Search for the cell housing the specified text and yield its [x, y] center coordinate. 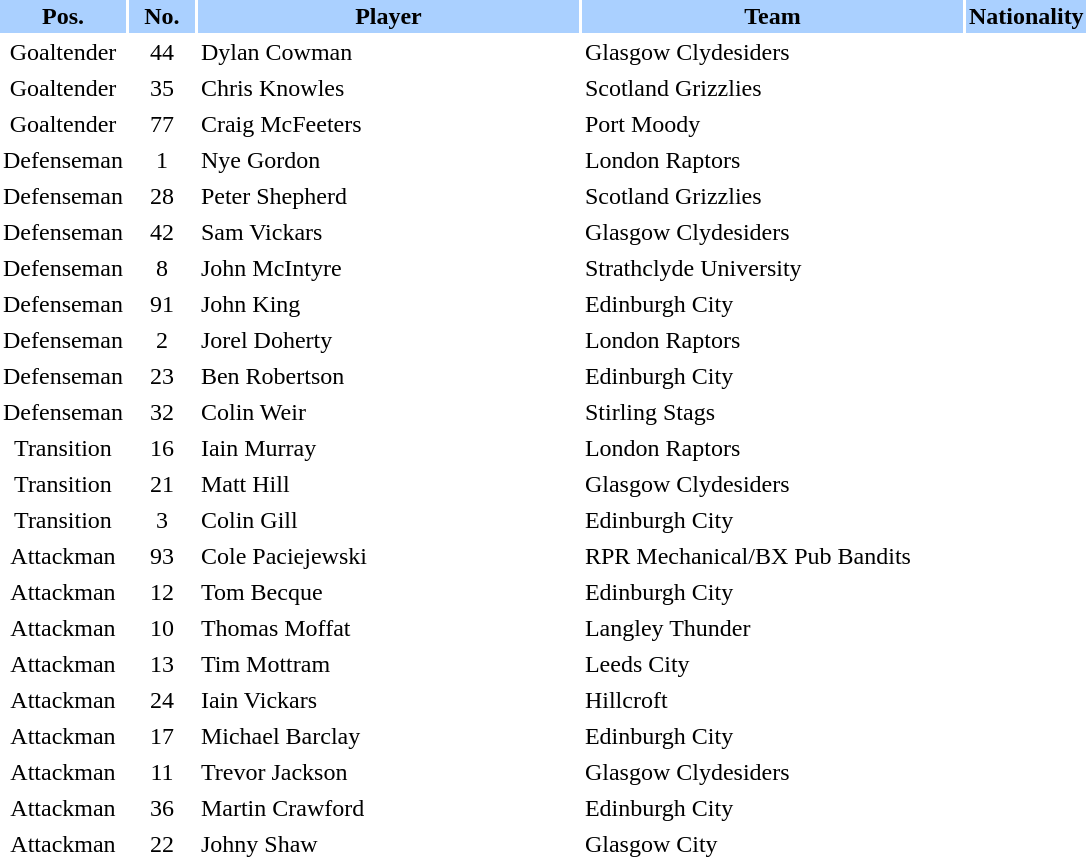
Matt Hill [388, 484]
11 [162, 772]
John King [388, 304]
23 [162, 376]
2 [162, 340]
Sam Vickars [388, 232]
44 [162, 52]
77 [162, 124]
Craig McFeeters [388, 124]
Pos. [63, 16]
1 [162, 160]
Tim Mottram [388, 664]
Colin Gill [388, 520]
28 [162, 196]
No. [162, 16]
RPR Mechanical/BX Pub Bandits [772, 556]
Strathclyde University [772, 268]
Trevor Jackson [388, 772]
Stirling Stags [772, 412]
Michael Barclay [388, 736]
Hillcroft [772, 700]
42 [162, 232]
John McIntyre [388, 268]
Jorel Doherty [388, 340]
24 [162, 700]
36 [162, 808]
35 [162, 88]
32 [162, 412]
Ben Robertson [388, 376]
91 [162, 304]
Nye Gordon [388, 160]
16 [162, 448]
Thomas Moffat [388, 628]
13 [162, 664]
Langley Thunder [772, 628]
93 [162, 556]
3 [162, 520]
Peter Shepherd [388, 196]
Leeds City [772, 664]
21 [162, 484]
Martin Crawford [388, 808]
8 [162, 268]
Team [772, 16]
Iain Murray [388, 448]
17 [162, 736]
Iain Vickars [388, 700]
Cole Paciejewski [388, 556]
Port Moody [772, 124]
Dylan Cowman [388, 52]
Player [388, 16]
Chris Knowles [388, 88]
12 [162, 592]
Colin Weir [388, 412]
Tom Becque [388, 592]
10 [162, 628]
